Detect which cell encompasses the target text, then output its [X, Y] center coordinate. 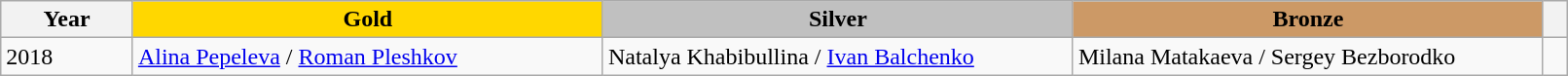
2018 [67, 57]
Alina Pepeleva / Roman Pleshkov [368, 57]
Natalya Khabibullina / Ivan Balchenko [837, 57]
Year [67, 19]
Milana Matakaeva / Sergey Bezborodko [1308, 57]
Gold [368, 19]
Bronze [1308, 19]
Silver [837, 19]
